Identify which cell holds the provided text, then report its (X, Y) central coordinate. 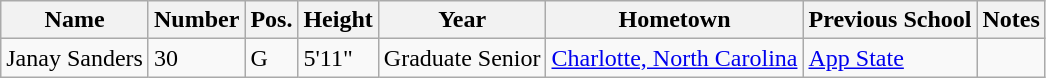
Charlotte, North Carolina (674, 58)
Name (75, 20)
G (272, 58)
Notes (1011, 20)
Number (196, 20)
Height (338, 20)
Graduate Senior (462, 58)
Year (462, 20)
App State (890, 58)
Pos. (272, 20)
5'11" (338, 58)
30 (196, 58)
Janay Sanders (75, 58)
Previous School (890, 20)
Hometown (674, 20)
